For the text-containing cell, return its midpoint in (X, Y) coordinate format. 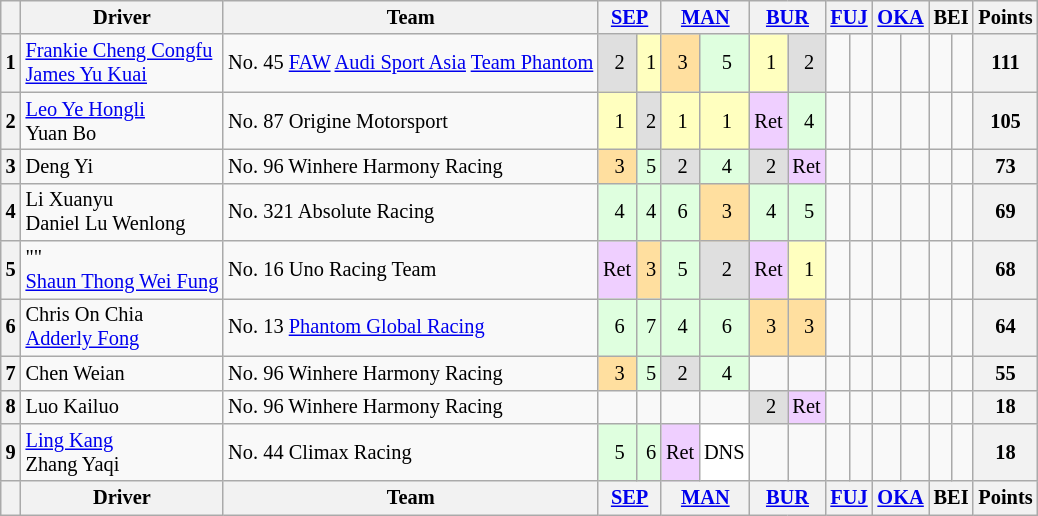
Chris On Chia Adderly Fong (122, 327)
73 (1005, 166)
Chen Weian (122, 373)
Frankie Cheng Congfu James Yu Kuai (122, 63)
No. 13 Phantom Global Racing (410, 327)
69 (1005, 212)
64 (1005, 327)
No. 44 Climax Racing (410, 452)
Luo Kailuo (122, 407)
Deng Yi (122, 166)
No. 87 Origine Motorsport (410, 121)
No. 45 FAW Audi Sport Asia Team Phantom (410, 63)
111 (1005, 63)
Li Xuanyu Daniel Lu Wenlong (122, 212)
68 (1005, 270)
"" Shaun Thong Wei Fung (122, 270)
8 (11, 407)
DNS (724, 452)
105 (1005, 121)
Leo Ye Hongli Yuan Bo (122, 121)
No. 16 Uno Racing Team (410, 270)
9 (11, 452)
55 (1005, 373)
Ling Kang Zhang Yaqi (122, 452)
No. 321 Absolute Racing (410, 212)
